Detect which cell encompasses the target text, then output its (X, Y) center coordinate. 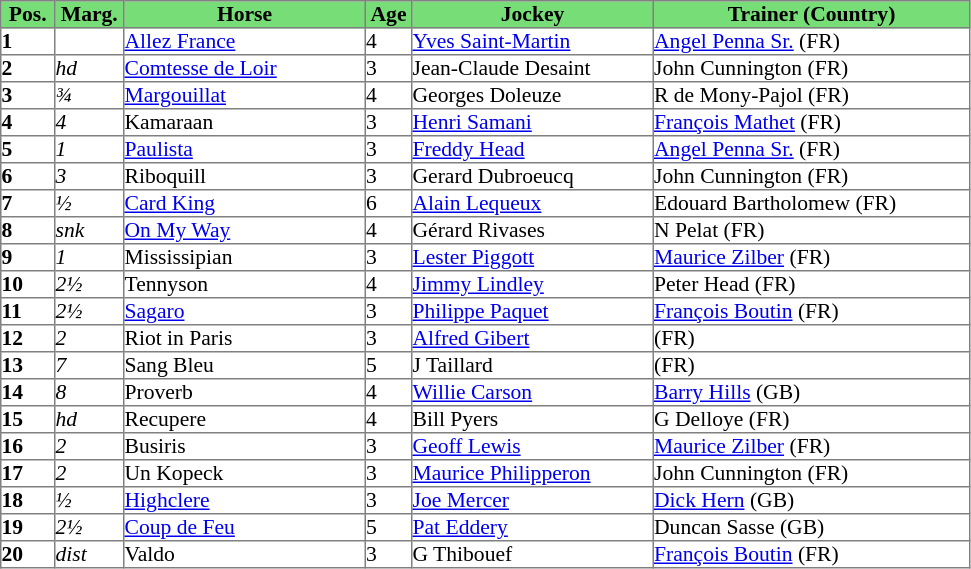
Un Kopeck (245, 474)
Pat Eddery (533, 528)
Sagaro (245, 312)
Gerard Dubroeucq (533, 176)
Philippe Paquet (533, 312)
Kamaraan (245, 122)
R de Mony-Pajol (FR) (811, 96)
Coup de Feu (245, 528)
Paulista (245, 150)
Edouard Bartholomew (FR) (811, 204)
Mississipian (245, 258)
snk (90, 230)
Jean-Claude Desaint (533, 68)
Freddy Head (533, 150)
Pos. (28, 14)
Card King (245, 204)
Jimmy Lindley (533, 284)
Recupere (245, 420)
¾ (90, 96)
Proverb (245, 392)
Age (388, 14)
François Mathet (FR) (811, 122)
dist (90, 554)
14 (28, 392)
Valdo (245, 554)
15 (28, 420)
Tennyson (245, 284)
16 (28, 446)
Gérard Rivases (533, 230)
Alfred Gibert (533, 338)
19 (28, 528)
Riboquill (245, 176)
Willie Carson (533, 392)
Jockey (533, 14)
N Pelat (FR) (811, 230)
Allez France (245, 42)
Margouillat (245, 96)
Duncan Sasse (GB) (811, 528)
Yves Saint-Martin (533, 42)
G Delloye (FR) (811, 420)
On My Way (245, 230)
9 (28, 258)
Marg. (90, 14)
Georges Doleuze (533, 96)
18 (28, 500)
Busiris (245, 446)
Dick Hern (GB) (811, 500)
10 (28, 284)
Barry Hills (GB) (811, 392)
Alain Lequeux (533, 204)
Highclere (245, 500)
17 (28, 474)
Bill Pyers (533, 420)
Riot in Paris (245, 338)
12 (28, 338)
G Thibouef (533, 554)
20 (28, 554)
Comtesse de Loir (245, 68)
Joe Mercer (533, 500)
Sang Bleu (245, 366)
11 (28, 312)
Geoff Lewis (533, 446)
Lester Piggott (533, 258)
Peter Head (FR) (811, 284)
13 (28, 366)
Horse (245, 14)
Trainer (Country) (811, 14)
Maurice Philipperon (533, 474)
Henri Samani (533, 122)
J Taillard (533, 366)
